Pinpoint the cell where the given text exists, returning its (X, Y) midpoint coordinate. 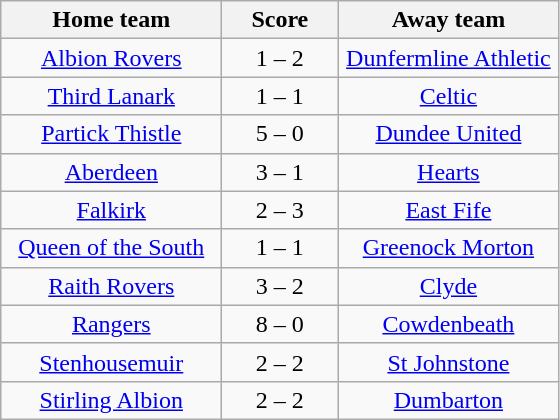
Dumbarton (448, 400)
Rangers (112, 324)
Clyde (448, 286)
Home team (112, 20)
3 – 2 (280, 286)
Hearts (448, 172)
Albion Rovers (112, 58)
Score (280, 20)
Dundee United (448, 134)
2 – 3 (280, 210)
Queen of the South (112, 248)
3 – 1 (280, 172)
Cowdenbeath (448, 324)
Greenock Morton (448, 248)
Celtic (448, 96)
Stirling Albion (112, 400)
Stenhousemuir (112, 362)
St Johnstone (448, 362)
5 – 0 (280, 134)
8 – 0 (280, 324)
Raith Rovers (112, 286)
Dunfermline Athletic (448, 58)
1 – 2 (280, 58)
East Fife (448, 210)
Away team (448, 20)
Aberdeen (112, 172)
Third Lanark (112, 96)
Falkirk (112, 210)
Partick Thistle (112, 134)
